Capture the cell that displays the provided text and extract its (X, Y) central coordinate. 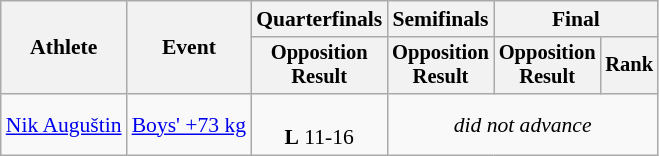
Nik Auguštin (64, 124)
Boys' +73 kg (190, 124)
Event (190, 48)
Final (576, 19)
Athlete (64, 48)
Rank (629, 66)
L 11-16 (319, 124)
Semifinals (440, 19)
Quarterfinals (319, 19)
did not advance (522, 124)
